For the text-containing cell, return its midpoint in [X, Y] coordinate format. 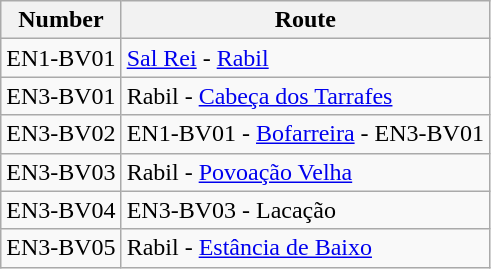
Rabil - Povoação Velha [305, 172]
EN3-BV03 [61, 172]
EN1-BV01 - Bofarreira - EN3-BV01 [305, 134]
Route [305, 20]
EN3-BV05 [61, 248]
Rabil - Estância de Baixo [305, 248]
Sal Rei - Rabil [305, 58]
EN3-BV02 [61, 134]
Rabil - Cabeça dos Tarrafes [305, 96]
EN3-BV01 [61, 96]
EN3-BV03 - Lacação [305, 210]
Number [61, 20]
EN1-BV01 [61, 58]
EN3-BV04 [61, 210]
